Locate the cell with the specified text and output its (x, y) center coordinate. 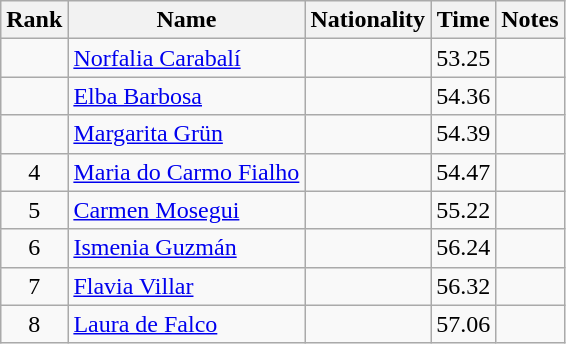
7 (34, 286)
Margarita Grün (186, 134)
56.24 (464, 248)
Maria do Carmo Fialho (186, 172)
8 (34, 324)
55.22 (464, 210)
Name (186, 20)
54.39 (464, 134)
Notes (530, 20)
54.36 (464, 96)
6 (34, 248)
53.25 (464, 58)
5 (34, 210)
Laura de Falco (186, 324)
Carmen Mosegui (186, 210)
Rank (34, 20)
Time (464, 20)
Elba Barbosa (186, 96)
Ismenia Guzmán (186, 248)
4 (34, 172)
Norfalia Carabalí (186, 58)
Flavia Villar (186, 286)
54.47 (464, 172)
57.06 (464, 324)
56.32 (464, 286)
Nationality (368, 20)
